Identify which cell holds the provided text, then report its [x, y] central coordinate. 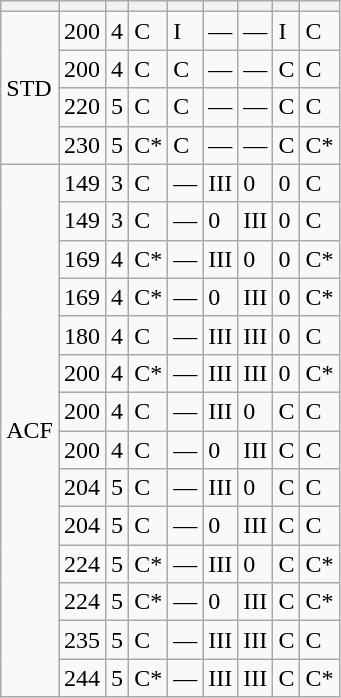
ACF [30, 430]
180 [82, 335]
244 [82, 678]
220 [82, 107]
230 [82, 145]
STD [30, 88]
235 [82, 640]
